Determine the (x, y) coordinate at the center of the cell enclosing the given text.  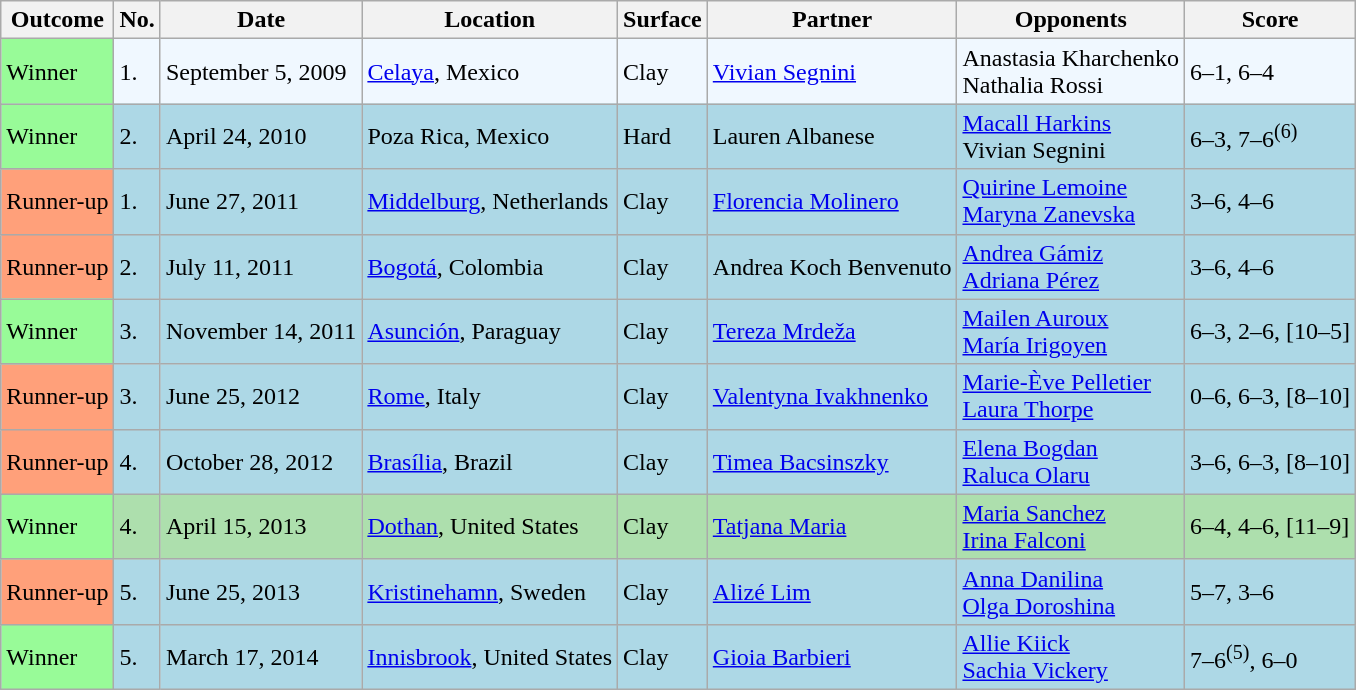
5–7, 3–6 (1270, 592)
No. (137, 20)
November 14, 2011 (260, 332)
Opponents (1071, 20)
Asunción, Paraguay (490, 332)
Tatjana Maria (832, 526)
Gioia Barbieri (832, 656)
Andrea Koch Benvenuto (832, 266)
Hard (663, 136)
6–1, 6–4 (1270, 72)
7–6(5), 6–0 (1270, 656)
June 25, 2013 (260, 592)
Innisbrook, United States (490, 656)
Kristinehamn, Sweden (490, 592)
Tereza Mrdeža (832, 332)
Celaya, Mexico (490, 72)
Rome, Italy (490, 396)
Elena Bogdan Raluca Olaru (1071, 462)
6–4, 4–6, [11–9] (1270, 526)
Valentyna Ivakhnenko (832, 396)
Location (490, 20)
Surface (663, 20)
September 5, 2009 (260, 72)
Outcome (58, 20)
6–3, 7–6(6) (1270, 136)
6–3, 2–6, [10–5] (1270, 332)
October 28, 2012 (260, 462)
Timea Bacsinszky (832, 462)
Middelburg, Netherlands (490, 202)
Dothan, United States (490, 526)
Lauren Albanese (832, 136)
Allie Kiick Sachia Vickery (1071, 656)
Macall Harkins Vivian Segnini (1071, 136)
April 24, 2010 (260, 136)
Anna Danilina Olga Doroshina (1071, 592)
3–6, 6–3, [8–10] (1270, 462)
Alizé Lim (832, 592)
Date (260, 20)
Quirine Lemoine Maryna Zanevska (1071, 202)
July 11, 2011 (260, 266)
April 15, 2013 (260, 526)
Anastasia Kharchenko Nathalia Rossi (1071, 72)
Partner (832, 20)
March 17, 2014 (260, 656)
Andrea Gámiz Adriana Pérez (1071, 266)
0–6, 6–3, [8–10] (1270, 396)
June 27, 2011 (260, 202)
Vivian Segnini (832, 72)
Marie-Ève Pelletier Laura Thorpe (1071, 396)
Poza Rica, Mexico (490, 136)
Bogotá, Colombia (490, 266)
Score (1270, 20)
Mailen Auroux María Irigoyen (1071, 332)
June 25, 2012 (260, 396)
Brasília, Brazil (490, 462)
Florencia Molinero (832, 202)
Maria Sanchez Irina Falconi (1071, 526)
